Determine the (x, y) coordinate at the center of the cell enclosing the given text.  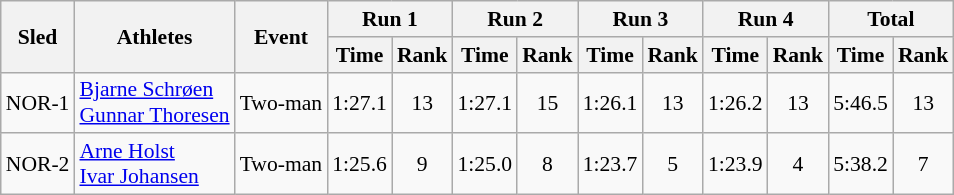
5:38.2 (860, 164)
9 (422, 164)
Athletes (154, 36)
Run 1 (390, 19)
1:23.7 (610, 164)
1:25.6 (360, 164)
Arne HolstIvar Johansen (154, 164)
4 (798, 164)
1:26.1 (610, 102)
Event (282, 36)
Run 4 (766, 19)
NOR-1 (38, 102)
7 (924, 164)
5 (672, 164)
1:23.9 (736, 164)
Total (890, 19)
Bjarne SchrøenGunnar Thoresen (154, 102)
15 (548, 102)
1:25.0 (484, 164)
NOR-2 (38, 164)
Run 3 (640, 19)
5:46.5 (860, 102)
1:26.2 (736, 102)
8 (548, 164)
Sled (38, 36)
Run 2 (514, 19)
